Determine the (x, y) coordinate at the center of the cell enclosing the given text.  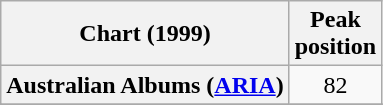
Chart (1999) (145, 34)
82 (335, 85)
Australian Albums (ARIA) (145, 85)
Peakposition (335, 34)
